Find where the given text appears and provide that cell's center as [x, y] coordinate. 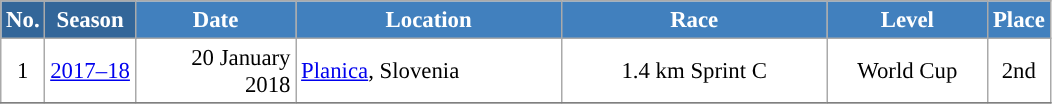
World Cup [908, 72]
No. [23, 20]
Place [1019, 20]
Date [216, 20]
Race [694, 20]
1.4 km Sprint C [694, 72]
Location [429, 20]
1 [23, 72]
2nd [1019, 72]
Level [908, 20]
20 January 2018 [216, 72]
Season [90, 20]
Planica, Slovenia [429, 72]
2017–18 [90, 72]
